Find where the given text appears and provide that cell's center as (X, Y) coordinate. 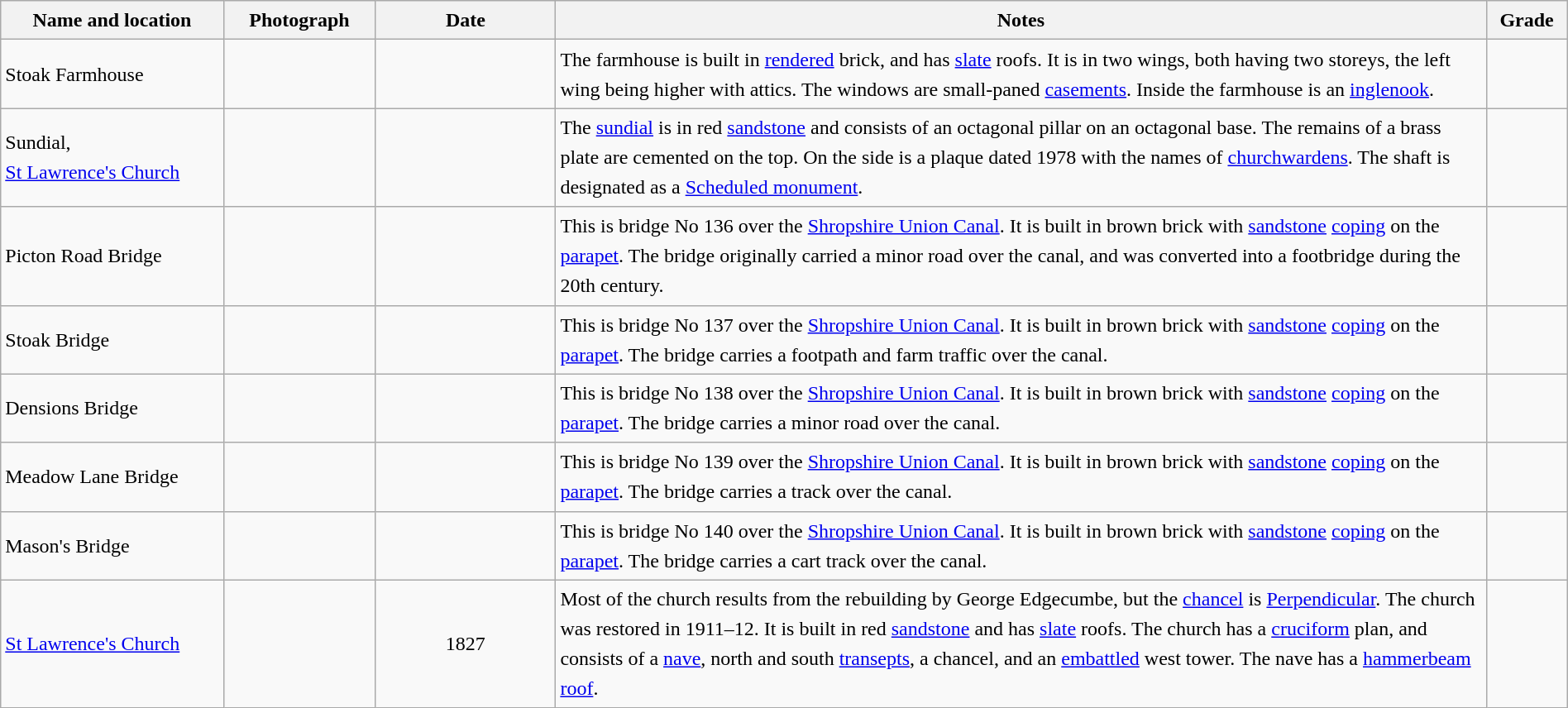
Sundial,St Lawrence's Church (112, 157)
Picton Road Bridge (112, 256)
Notes (1021, 20)
Name and location (112, 20)
Stoak Bridge (112, 339)
1827 (466, 643)
Densions Bridge (112, 409)
Photograph (299, 20)
Mason's Bridge (112, 546)
St Lawrence's Church (112, 643)
Date (466, 20)
Stoak Farmhouse (112, 74)
Meadow Lane Bridge (112, 476)
Grade (1527, 20)
